From the cell containing the given text, extract its center point as (X, Y) coordinate. 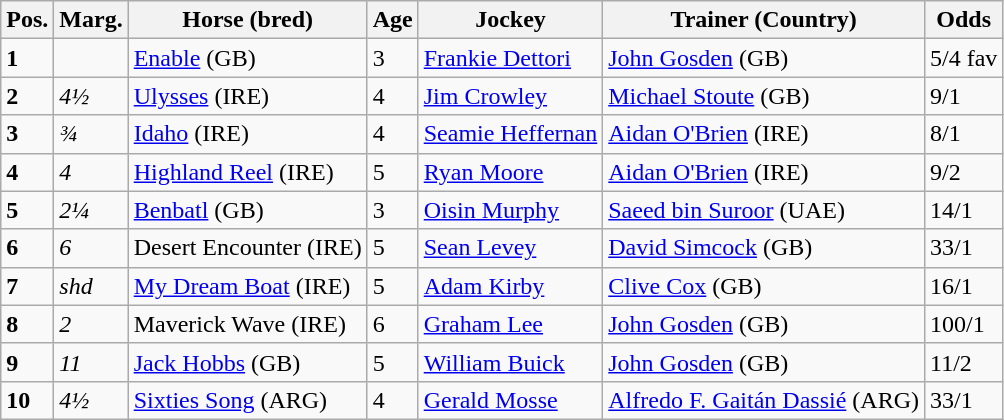
Enable (GB) (248, 58)
Jim Crowley (510, 96)
Oisin Murphy (510, 210)
Desert Encounter (IRE) (248, 248)
Saeed bin Suroor (UAE) (764, 210)
Seamie Heffernan (510, 134)
1 (28, 58)
8 (28, 324)
11/2 (963, 362)
9/1 (963, 96)
Sixties Song (ARG) (248, 400)
9 (28, 362)
Jack Hobbs (GB) (248, 362)
Highland Reel (IRE) (248, 172)
¾ (91, 134)
7 (28, 286)
Alfredo F. Gaitán Dassié (ARG) (764, 400)
Ulysses (IRE) (248, 96)
10 (28, 400)
Michael Stoute (GB) (764, 96)
Idaho (IRE) (248, 134)
Pos. (28, 20)
Trainer (Country) (764, 20)
Ryan Moore (510, 172)
14/1 (963, 210)
Sean Levey (510, 248)
11 (91, 362)
Age (392, 20)
100/1 (963, 324)
shd (91, 286)
William Buick (510, 362)
Horse (bred) (248, 20)
Gerald Mosse (510, 400)
16/1 (963, 286)
Odds (963, 20)
Frankie Dettori (510, 58)
Benbatl (GB) (248, 210)
Graham Lee (510, 324)
Clive Cox (GB) (764, 286)
Maverick Wave (IRE) (248, 324)
5/4 fav (963, 58)
8/1 (963, 134)
Adam Kirby (510, 286)
Marg. (91, 20)
9/2 (963, 172)
David Simcock (GB) (764, 248)
My Dream Boat (IRE) (248, 286)
Jockey (510, 20)
2¼ (91, 210)
